Search for the cell housing the specified text and yield its (x, y) center coordinate. 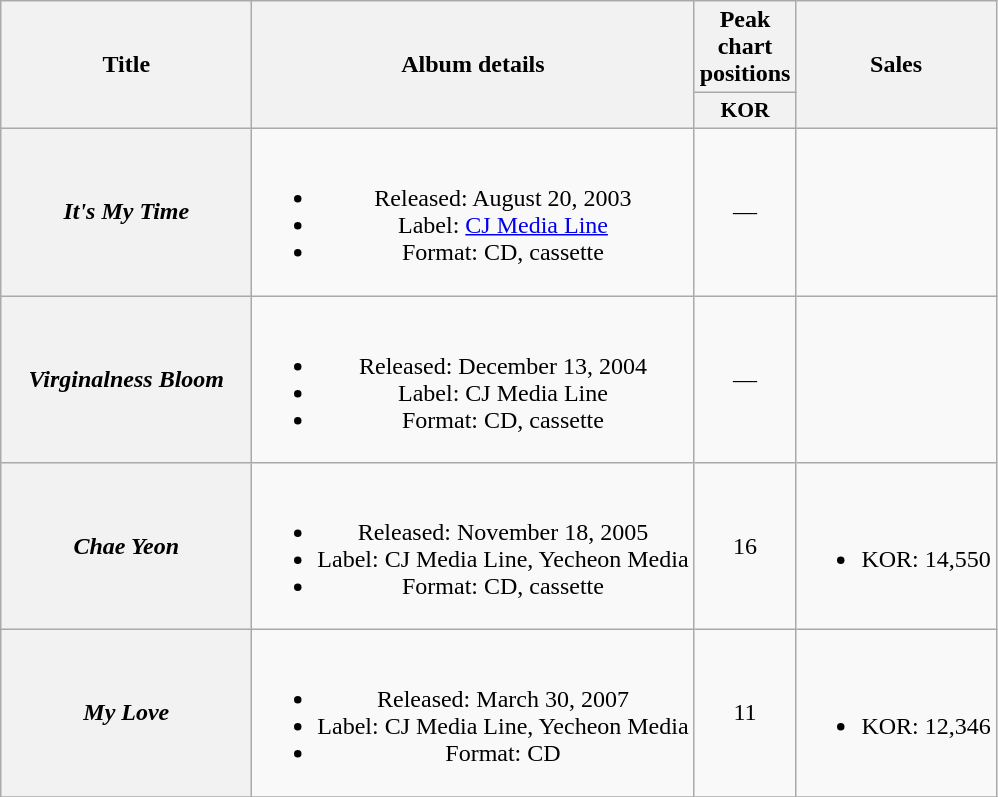
Sales (896, 65)
My Love (126, 714)
It's My Time (126, 212)
Title (126, 65)
Peak chart positions (745, 47)
KOR (745, 111)
Released: December 13, 2004Label: CJ Media LineFormat: CD, cassette (473, 380)
KOR: 14,550 (896, 546)
16 (745, 546)
Released: November 18, 2005Label: CJ Media Line, Yecheon MediaFormat: CD, cassette (473, 546)
Album details (473, 65)
Released: March 30, 2007Label: CJ Media Line, Yecheon MediaFormat: CD (473, 714)
KOR: 12,346 (896, 714)
Chae Yeon (126, 546)
11 (745, 714)
Released: August 20, 2003Label: CJ Media LineFormat: CD, cassette (473, 212)
Virginalness Bloom (126, 380)
